Capture the cell that displays the provided text and extract its (x, y) central coordinate. 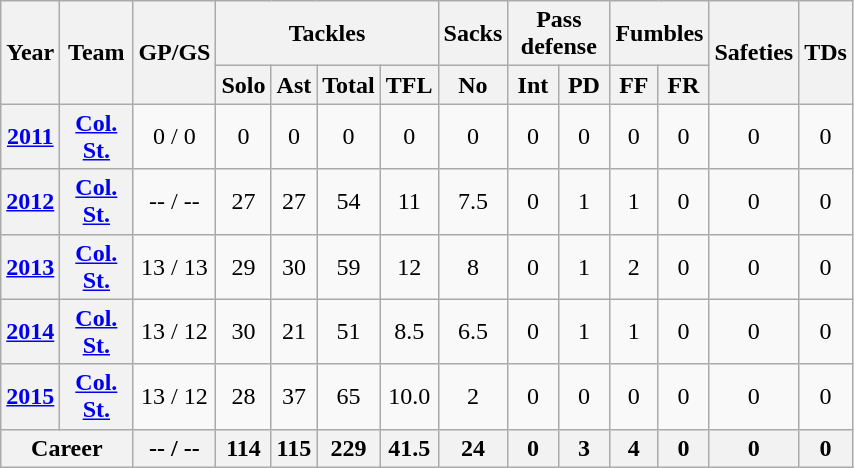
51 (349, 332)
Career (67, 448)
114 (244, 448)
TFL (409, 85)
Solo (244, 85)
8.5 (409, 332)
54 (349, 202)
Team (96, 52)
3 (584, 448)
0 / 0 (174, 136)
FF (634, 85)
4 (634, 448)
65 (349, 396)
59 (349, 266)
229 (349, 448)
8 (473, 266)
115 (294, 448)
24 (473, 448)
Tackles (327, 34)
GP/GS (174, 52)
PD (584, 85)
11 (409, 202)
Pass defense (559, 34)
Safeties (754, 52)
12 (409, 266)
13 / 13 (174, 266)
TDs (826, 52)
Int (533, 85)
Year (30, 52)
2015 (30, 396)
7.5 (473, 202)
28 (244, 396)
Sacks (473, 34)
21 (294, 332)
2012 (30, 202)
Ast (294, 85)
2014 (30, 332)
37 (294, 396)
2011 (30, 136)
6.5 (473, 332)
Total (349, 85)
29 (244, 266)
10.0 (409, 396)
Fumbles (660, 34)
2013 (30, 266)
41.5 (409, 448)
No (473, 85)
FR (684, 85)
